Determine the (x, y) coordinate at the center of the cell enclosing the given text.  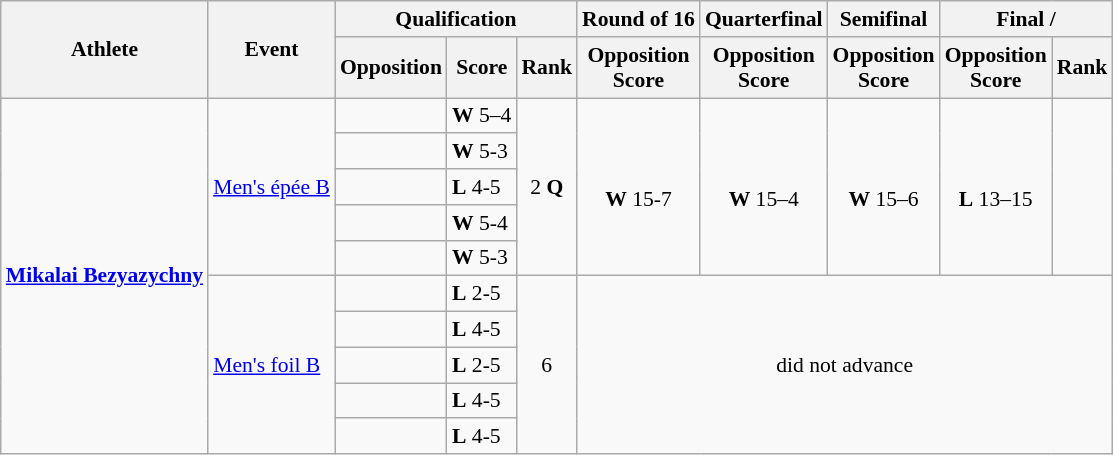
L 13–15 (996, 187)
Athlete (104, 50)
Score (482, 68)
Opposition (391, 68)
W 15-7 (638, 187)
2 Q (546, 187)
Mikalai Bezyazychny (104, 276)
W 5-4 (482, 223)
Men's foil B (272, 365)
Event (272, 50)
W 15–4 (764, 187)
Quarterfinal (764, 19)
Semifinal (884, 19)
W 15–6 (884, 187)
did not advance (844, 365)
Round of 16 (638, 19)
W 5–4 (482, 116)
Men's épée B (272, 187)
Qualification (456, 19)
Final / (1026, 19)
6 (546, 365)
